Provide the (X, Y) coordinate of the cell's center where the given text is located.  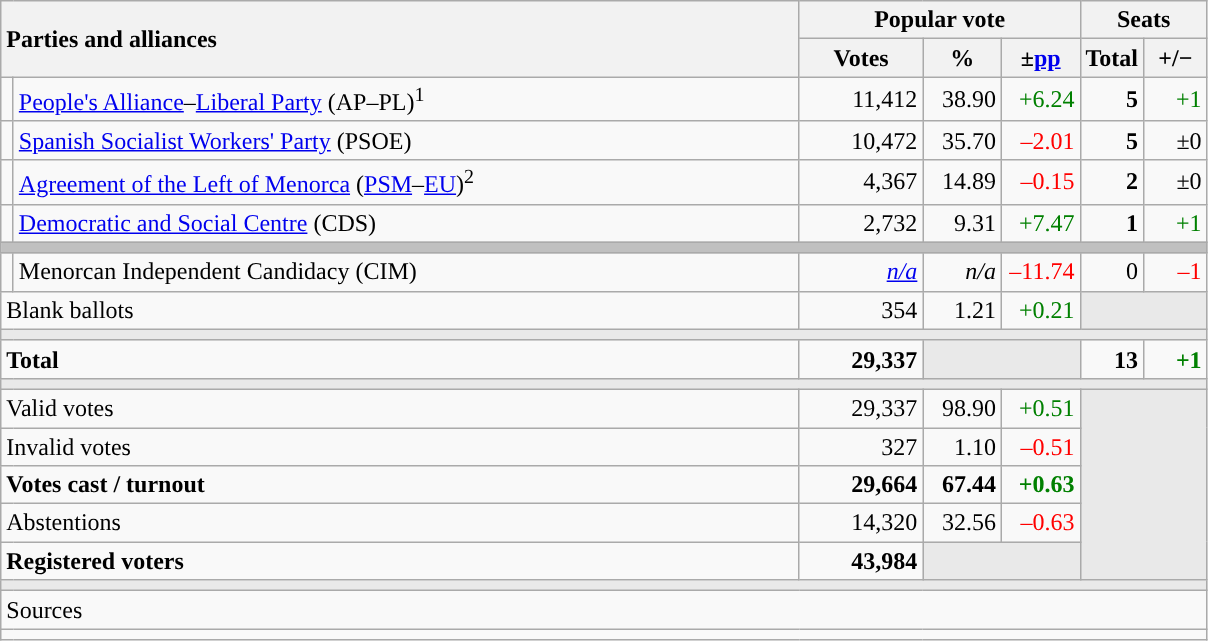
1.21 (962, 310)
–0.15 (1040, 182)
Popular vote (940, 20)
354 (861, 310)
Sources (604, 610)
2 (1112, 182)
Spanish Socialist Workers' Party (PSOE) (406, 140)
1 (1112, 223)
+7.47 (1040, 223)
67.44 (962, 485)
Blank ballots (400, 310)
Parties and alliances (400, 39)
Democratic and Social Centre (CDS) (406, 223)
–0.51 (1040, 447)
0 (1112, 272)
327 (861, 447)
9.31 (962, 223)
4,367 (861, 182)
43,984 (861, 561)
–0.63 (1040, 523)
13 (1112, 359)
% (962, 58)
–1 (1176, 272)
–11.74 (1040, 272)
+0.63 (1040, 485)
Menorcan Independent Candidacy (CIM) (406, 272)
14,320 (861, 523)
38.90 (962, 100)
Votes (861, 58)
32.56 (962, 523)
–2.01 (1040, 140)
35.70 (962, 140)
14.89 (962, 182)
1.10 (962, 447)
10,472 (861, 140)
Abstentions (400, 523)
+0.21 (1040, 310)
Seats (1144, 20)
11,412 (861, 100)
Invalid votes (400, 447)
+6.24 (1040, 100)
+0.51 (1040, 408)
±pp (1040, 58)
+/− (1176, 58)
Agreement of the Left of Menorca (PSM–EU)2 (406, 182)
Valid votes (400, 408)
People's Alliance–Liberal Party (AP–PL)1 (406, 100)
29,664 (861, 485)
Votes cast / turnout (400, 485)
98.90 (962, 408)
2,732 (861, 223)
Registered voters (400, 561)
